Pinpoint the cell where the given text exists, returning its (x, y) midpoint coordinate. 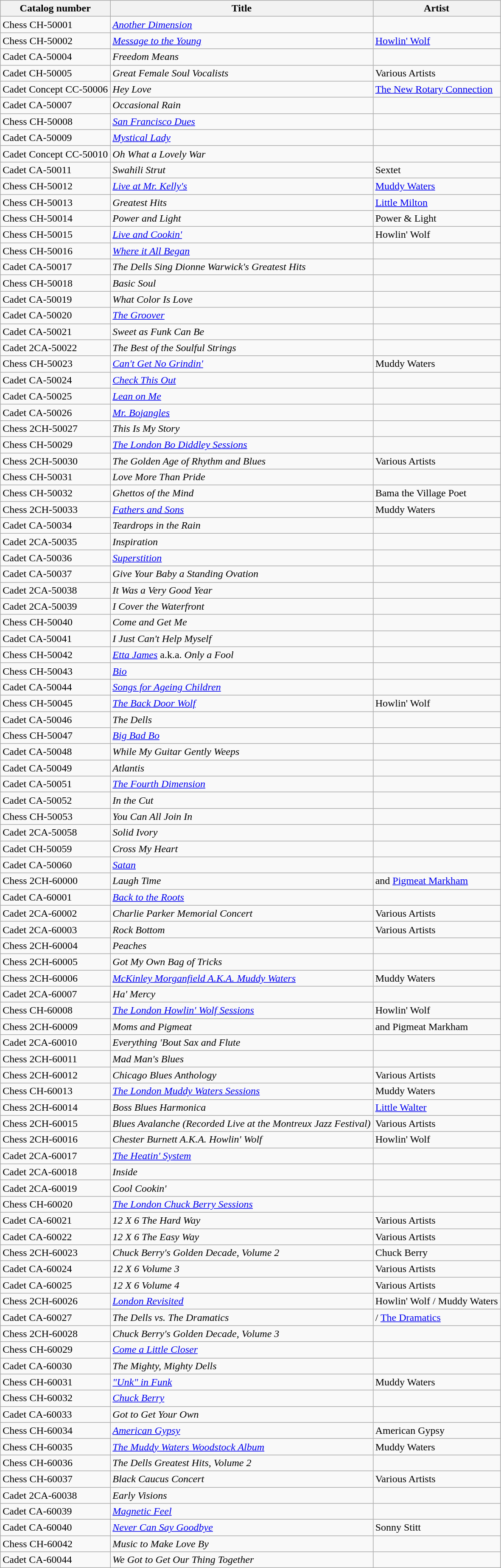
Chess CH-50014 (55, 219)
Little Walter (437, 1107)
Chuck Berry's Golden Decade, Volume 2 (242, 1253)
Chess 2CH-60009 (55, 1027)
Moms and Pigmeat (242, 1027)
Live at Mr. Kelly's (242, 186)
Love More Than Pride (242, 477)
Back to the Roots (242, 897)
Cadet CA-50009 (55, 138)
McKinley Morganfield A.K.A. Muddy Waters (242, 978)
The Dells vs. The Dramatics (242, 1317)
Mad Man's Blues (242, 1059)
Swahili Strut (242, 170)
Cadet CA-50036 (55, 558)
Artist (437, 8)
Everything 'Bout Sax and Flute (242, 1043)
Cadet CA-50048 (55, 752)
Cadet CA-60027 (55, 1317)
You Can All Join In (242, 816)
Cadet CA-60021 (55, 1220)
Cadet CA-50052 (55, 800)
Chess CH-50047 (55, 736)
The Groover (242, 315)
Cadet CA-50051 (55, 784)
Songs for Ageing Children (242, 687)
This Is My Story (242, 428)
It Was a Very Good Year (242, 590)
Cadet 2CA-60019 (55, 1188)
Chess CH-50040 (55, 622)
Howlin' Wolf / Muddy Waters (437, 1301)
Satan (242, 865)
Solid Ivory (242, 833)
Cadet CA-50037 (55, 574)
Sextet (437, 170)
Charlie Parker Memorial Concert (242, 913)
Catalog number (55, 8)
Cadet CA-60022 (55, 1237)
Chess 2CH-60006 (55, 978)
Cadet CA-50019 (55, 299)
Power and Light (242, 219)
Cadet CA-60044 (55, 1560)
Cadet CA-60039 (55, 1512)
Cadet 2CA-60003 (55, 929)
Got to Get Your Own (242, 1414)
Cadet 2CA-50039 (55, 606)
Chess CH-60035 (55, 1447)
Check This Out (242, 380)
Oh What a Lovely War (242, 154)
Chess CH-60008 (55, 1011)
Chess 2CH-60026 (55, 1301)
Bama the Village Poet (437, 493)
Cadet 2CA-50035 (55, 542)
Cadet CA-50020 (55, 315)
Chess CH-50042 (55, 655)
The New Rotary Connection (437, 89)
/ The Dramatics (437, 1317)
Chess CH-50002 (55, 41)
Inside (242, 1172)
Chess CH-60031 (55, 1382)
Cadet 2CA-60002 (55, 913)
Cadet 2CA-60017 (55, 1156)
Rock Bottom (242, 929)
Cadet CA-50017 (55, 267)
Cadet CH-50059 (55, 849)
Fathers and Sons (242, 510)
Chess 2CH-50033 (55, 510)
What Color Is Love (242, 299)
Mystical Lady (242, 138)
Chester Burnett A.K.A. Howlin' Wolf (242, 1140)
Cadet CA-50049 (55, 768)
Chess CH-50012 (55, 186)
Cross My Heart (242, 849)
Cadet CA-50060 (55, 865)
Sonny Stitt (437, 1528)
Chess CH-50053 (55, 816)
Cadet Concept CC-50010 (55, 154)
Cadet CA-60001 (55, 897)
Hey Love (242, 89)
Chess CH-50015 (55, 235)
Cadet CA-50044 (55, 687)
Cadet CA-50021 (55, 332)
Cadet 2CA-60007 (55, 994)
Cadet 2CA-60018 (55, 1172)
Chess 2CH-60000 (55, 881)
Cadet CA-50024 (55, 380)
Cadet CA-50034 (55, 526)
Chess CH-60034 (55, 1430)
Title (242, 8)
Early Visions (242, 1495)
Atlantis (242, 768)
Cadet CA-60033 (55, 1414)
Chess CH-60037 (55, 1479)
Bio (242, 671)
Chess CH-60013 (55, 1091)
Chess CH-50031 (55, 477)
Cadet CA-50026 (55, 412)
London Revisited (242, 1301)
Can't Get No Grindin' (242, 364)
Chess CH-50032 (55, 493)
The London Muddy Waters Sessions (242, 1091)
Message to the Young (242, 41)
Chess 2CH-60005 (55, 962)
Chess CH-50016 (55, 251)
In the Cut (242, 800)
12 X 6 Volume 4 (242, 1285)
Chess 2CH-60023 (55, 1253)
Cadet CA-50011 (55, 170)
Cadet 2CA-60010 (55, 1043)
Chuck Berry's Golden Decade, Volume 3 (242, 1334)
Got My Own Bag of Tricks (242, 962)
Peaches (242, 946)
Chicago Blues Anthology (242, 1075)
Cadet 2CA-50058 (55, 833)
Ghettos of the Mind (242, 493)
Inspiration (242, 542)
The Best of the Soulful Strings (242, 348)
Chess CH-60036 (55, 1463)
12 X 6 Volume 3 (242, 1269)
Never Can Say Goodbye (242, 1528)
Chess 2CH-60015 (55, 1123)
Chess 2CH-60011 (55, 1059)
Big Bad Bo (242, 736)
We Got to Get Our Thing Together (242, 1560)
Where it All Began (242, 251)
Greatest Hits (242, 203)
Chess CH-50018 (55, 283)
Etta James a.k.a. Only a Fool (242, 655)
Chess CH-60032 (55, 1398)
The Mighty, Mighty Dells (242, 1366)
Basic Soul (242, 283)
Power & Light (437, 219)
Cadet 2CA-50022 (55, 348)
Chess CH-50045 (55, 703)
The Back Door Wolf (242, 703)
Magnetic Feel (242, 1512)
Lean on Me (242, 396)
Chess CH-50001 (55, 25)
Give Your Baby a Standing Ovation (242, 574)
Chess CH-60020 (55, 1204)
The Heatin' System (242, 1156)
Little Milton (437, 203)
Blues Avalanche (Recorded Live at the Montreux Jazz Festival) (242, 1123)
Cadet Concept CC-50006 (55, 89)
The Dells (242, 720)
The London Howlin' Wolf Sessions (242, 1011)
Cadet CA-50025 (55, 396)
Cadet 2CA-50038 (55, 590)
Chess 2CH-60004 (55, 946)
Music to Make Love By (242, 1544)
Cadet 2CA-60038 (55, 1495)
Chess CH-50043 (55, 671)
Cadet CA-50004 (55, 57)
12 X 6 The Easy Way (242, 1237)
The Fourth Dimension (242, 784)
Occasional Rain (242, 105)
Chess 2CH-60012 (55, 1075)
Chess CH-60042 (55, 1544)
Another Dimension (242, 25)
The Dells Sing Dionne Warwick's Greatest Hits (242, 267)
Freedom Means (242, 57)
Cadet CA-50046 (55, 720)
I Just Can't Help Myself (242, 639)
Ha' Mercy (242, 994)
Come a Little Closer (242, 1350)
Cool Cookin' (242, 1188)
Laugh Time (242, 881)
Chess 2CH-50027 (55, 428)
Come and Get Me (242, 622)
I Cover the Waterfront (242, 606)
Chess CH-60029 (55, 1350)
Chess CH-50008 (55, 121)
The Golden Age of Rhythm and Blues (242, 461)
Cadet CA-60030 (55, 1366)
Sweet as Funk Can Be (242, 332)
Great Female Soul Vocalists (242, 73)
Chess CH-50023 (55, 364)
The London Chuck Berry Sessions (242, 1204)
Cadet CA-60025 (55, 1285)
The Dells Greatest Hits, Volume 2 (242, 1463)
San Francisco Dues (242, 121)
Boss Blues Harmonica (242, 1107)
Chess CH-50029 (55, 445)
Chess 2CH-60014 (55, 1107)
Cadet CH-50005 (55, 73)
Live and Cookin' (242, 235)
Cadet CA-60040 (55, 1528)
Chess 2CH-60028 (55, 1334)
Mr. Bojangles (242, 412)
Superstition (242, 558)
"Unk" in Funk (242, 1382)
The London Bo Diddley Sessions (242, 445)
12 X 6 The Hard Way (242, 1220)
Teardrops in the Rain (242, 526)
While My Guitar Gently Weeps (242, 752)
Cadet CA-50007 (55, 105)
Chess CH-50013 (55, 203)
Cadet CA-60024 (55, 1269)
Chess 2CH-50030 (55, 461)
Chess 2CH-60016 (55, 1140)
The Muddy Waters Woodstock Album (242, 1447)
Black Caucus Concert (242, 1479)
Cadet CA-50041 (55, 639)
